Find where the given text appears and provide that cell's center as [x, y] coordinate. 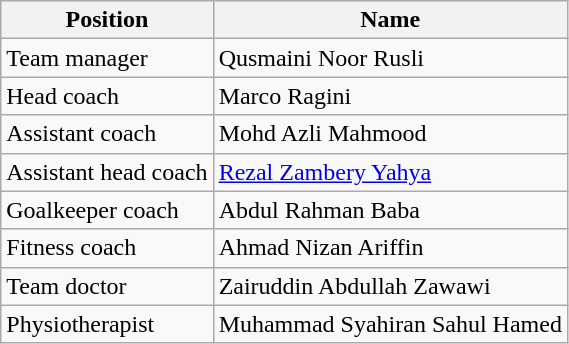
Name [390, 20]
Physiotherapist [107, 324]
Position [107, 20]
Muhammad Syahiran Sahul Hamed [390, 324]
Team doctor [107, 286]
Rezal Zambery Yahya [390, 172]
Mohd Azli Mahmood [390, 134]
Assistant head coach [107, 172]
Head coach [107, 96]
Zairuddin Abdullah Zawawi [390, 286]
Team manager [107, 58]
Abdul Rahman Baba [390, 210]
Qusmaini Noor Rusli [390, 58]
Ahmad Nizan Ariffin [390, 248]
Fitness coach [107, 248]
Marco Ragini [390, 96]
Assistant coach [107, 134]
Goalkeeper coach [107, 210]
